Detect which cell encompasses the target text, then output its [X, Y] center coordinate. 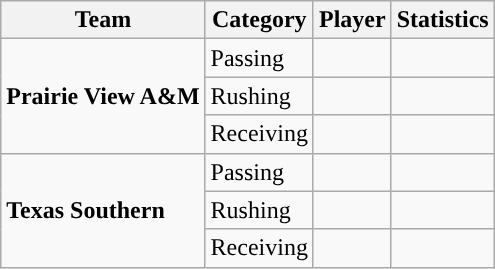
Team [103, 20]
Prairie View A&M [103, 96]
Category [259, 20]
Player [352, 20]
Texas Southern [103, 210]
Statistics [442, 20]
